Provide the [x, y] coordinate of the cell's center where the given text is located.  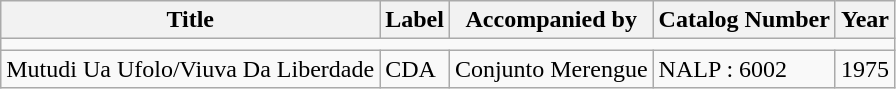
Label [415, 20]
CDA [415, 69]
Catalog Number [744, 20]
Accompanied by [551, 20]
Year [864, 20]
NALP : 6002 [744, 69]
1975 [864, 69]
Mutudi Ua Ufolo/Viuva Da Liberdade [190, 69]
Conjunto Merengue [551, 69]
Title [190, 20]
